Return the [X, Y] coordinate for the center point of the cell that contains the specified text.  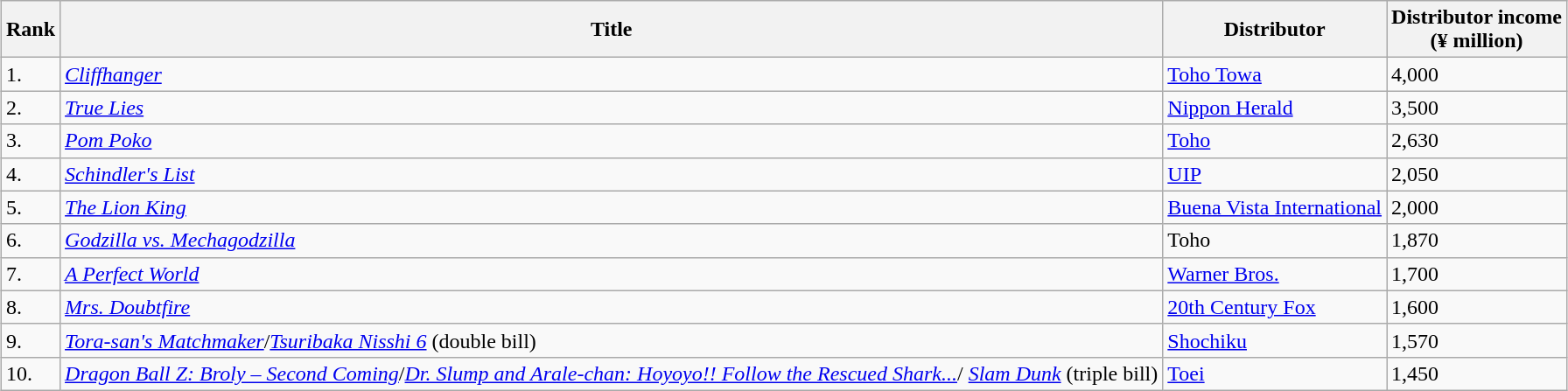
Mrs. Doubtfire [612, 307]
Dragon Ball Z: Broly – Second Coming/Dr. Slump and Arale-chan: Hoyoyo!! Follow the Rescued Shark.../ Slam Dunk (triple bill) [612, 374]
Shochiku [1275, 340]
Godzilla vs. Mechagodzilla [612, 241]
1,570 [1477, 340]
4. [30, 174]
1,450 [1477, 374]
Cliffhanger [612, 74]
1,870 [1477, 241]
The Lion King [612, 207]
2,630 [1477, 141]
2. [30, 108]
Toho Towa [1275, 74]
1,700 [1477, 274]
Nippon Herald [1275, 108]
3,500 [1477, 108]
3. [30, 141]
20th Century Fox [1275, 307]
1. [30, 74]
True Lies [612, 108]
Distributor income (¥ million) [1477, 30]
2,050 [1477, 174]
5. [30, 207]
Pom Poko [612, 141]
8. [30, 307]
9. [30, 340]
Warner Bros. [1275, 274]
Buena Vista International [1275, 207]
4,000 [1477, 74]
1,600 [1477, 307]
UIP [1275, 174]
A Perfect World [612, 274]
Toei [1275, 374]
2,000 [1477, 207]
Title [612, 30]
Rank [30, 30]
7. [30, 274]
6. [30, 241]
Tora-san's Matchmaker/Tsuribaka Nisshi 6 (double bill) [612, 340]
Schindler's List [612, 174]
Distributor [1275, 30]
10. [30, 374]
